Extract the [x, y] coordinate from the center of the cell holding the provided text.  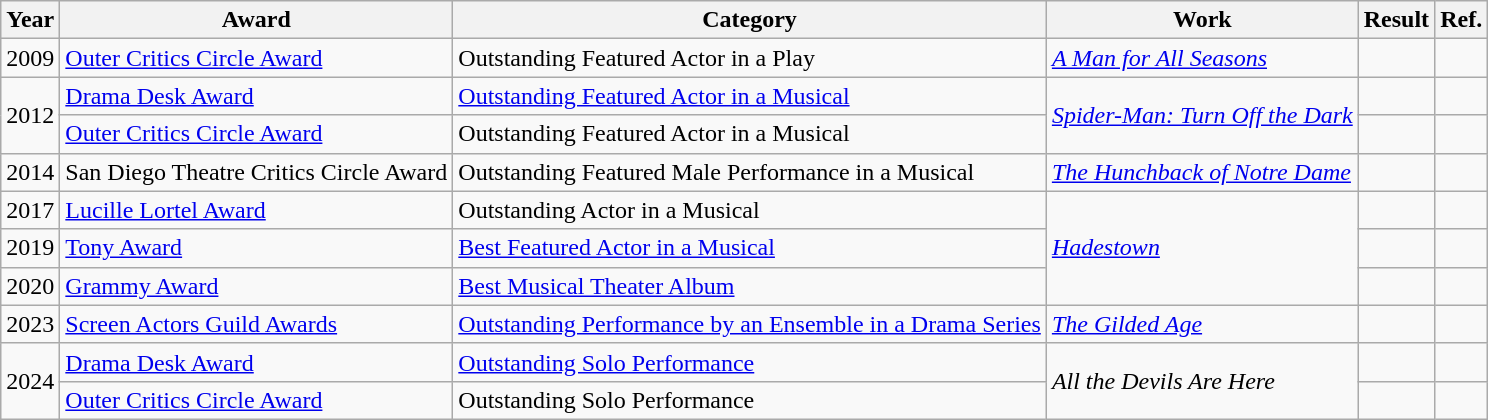
Screen Actors Guild Awards [256, 324]
Outstanding Featured Male Performance in a Musical [750, 172]
San Diego Theatre Critics Circle Award [256, 172]
Year [30, 20]
2023 [30, 324]
The Hunchback of Notre Dame [1202, 172]
Outstanding Performance by an Ensemble in a Drama Series [750, 324]
A Man for All Seasons [1202, 58]
Grammy Award [256, 286]
Ref. [1462, 20]
2024 [30, 381]
Outstanding Featured Actor in a Play [750, 58]
Tony Award [256, 248]
All the Devils Are Here [1202, 381]
2009 [30, 58]
Work [1202, 20]
Lucille Lortel Award [256, 210]
Best Musical Theater Album [750, 286]
2019 [30, 248]
2020 [30, 286]
The Gilded Age [1202, 324]
Best Featured Actor in a Musical [750, 248]
2012 [30, 115]
Spider-Man: Turn Off the Dark [1202, 115]
Result [1396, 20]
Category [750, 20]
2014 [30, 172]
Outstanding Actor in a Musical [750, 210]
Award [256, 20]
Hadestown [1202, 248]
2017 [30, 210]
